Capture the cell that displays the provided text and extract its [x, y] central coordinate. 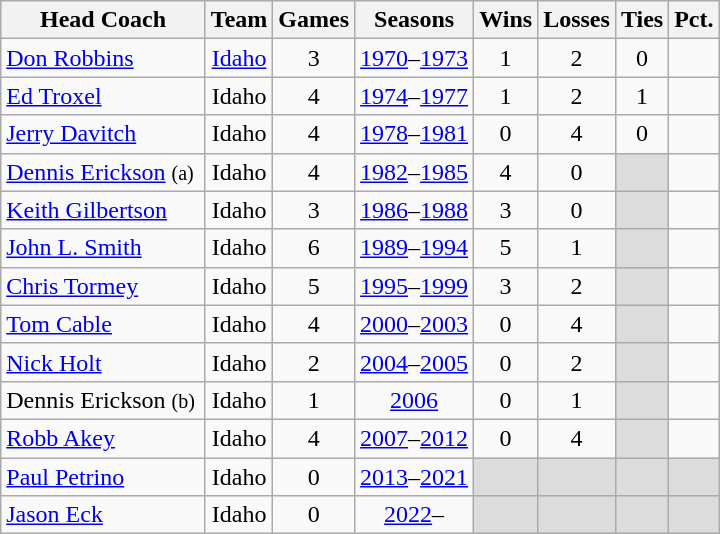
Wins [506, 20]
1970–1973 [414, 58]
Robb Akey [104, 438]
1986–1988 [414, 210]
Pct. [694, 20]
Dennis Erickson (b) [104, 400]
Ties [642, 20]
Ed Troxel [104, 96]
Keith Gilbertson [104, 210]
1989–1994 [414, 248]
Tom Cable [104, 324]
6 [314, 248]
Head Coach [104, 20]
Jason Eck [104, 515]
1978–1981 [414, 134]
2013–2021 [414, 477]
Dennis Erickson (a) [104, 172]
Losses [577, 20]
2004–2005 [414, 362]
Don Robbins [104, 58]
2000–2003 [414, 324]
1995–1999 [414, 286]
John L. Smith [104, 248]
Nick Holt [104, 362]
2006 [414, 400]
1982–1985 [414, 172]
Games [314, 20]
Seasons [414, 20]
Chris Tormey [104, 286]
Paul Petrino [104, 477]
2022– [414, 515]
Team [239, 20]
1974–1977 [414, 96]
2007–2012 [414, 438]
Jerry Davitch [104, 134]
